From the cell containing the given text, extract its center point as [x, y] coordinate. 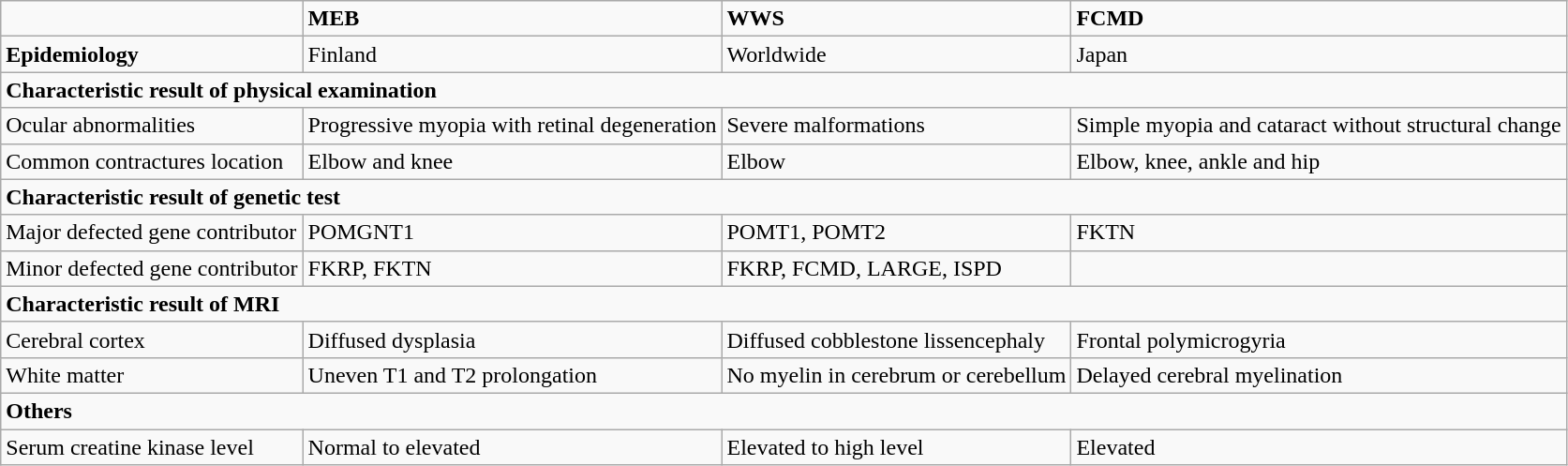
Uneven T1 and T2 prolongation [512, 375]
Elbow and knee [512, 161]
Frontal polymicrogyria [1319, 339]
Finland [512, 54]
Progressive myopia with retinal degeneration [512, 126]
MEB [512, 19]
Characteristic result of physical examination [784, 90]
White matter [152, 375]
Worldwide [896, 54]
Elevated [1319, 447]
Epidemiology [152, 54]
Common contractures location [152, 161]
Severe malformations [896, 126]
Elbow [896, 161]
Simple myopia and cataract without structural change [1319, 126]
Cerebral cortex [152, 339]
Elbow, knee, ankle and hip [1319, 161]
Characteristic result of MRI [784, 304]
No myelin in cerebrum or cerebellum [896, 375]
WWS [896, 19]
POMT1, POMT2 [896, 233]
Diffused dysplasia [512, 339]
FCMD [1319, 19]
Minor defected gene contributor [152, 268]
Ocular abnormalities [152, 126]
Major defected gene contributor [152, 233]
Characteristic result of genetic test [784, 197]
Delayed cerebral myelination [1319, 375]
Diffused cobblestone lissencephaly [896, 339]
Serum creatine kinase level [152, 447]
POMGNT1 [512, 233]
FKRP, FCMD, LARGE, ISPD [896, 268]
Others [784, 411]
FKTN [1319, 233]
Japan [1319, 54]
FKRP, FKTN [512, 268]
Normal to elevated [512, 447]
Elevated to high level [896, 447]
